Pinpoint the cell where the given text exists, returning its [X, Y] midpoint coordinate. 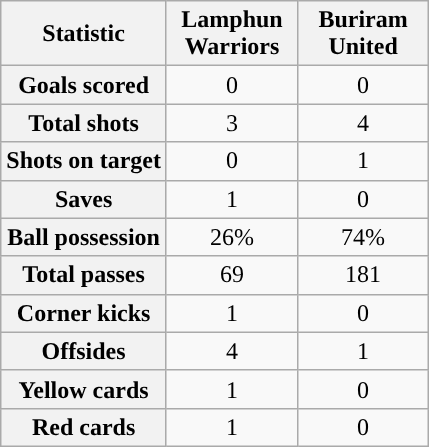
26% [232, 237]
Goals scored [84, 85]
Saves [84, 199]
Ball possession [84, 237]
3 [232, 123]
181 [364, 275]
Lamphun Warriors [232, 34]
Yellow cards [84, 389]
74% [364, 237]
Red cards [84, 427]
Statistic [84, 34]
Total shots [84, 123]
Shots on target [84, 161]
Buriram United [364, 34]
Corner kicks [84, 313]
69 [232, 275]
Total passes [84, 275]
Offsides [84, 351]
